Output the [X, Y] coordinate of the center of the cell containing the given text.  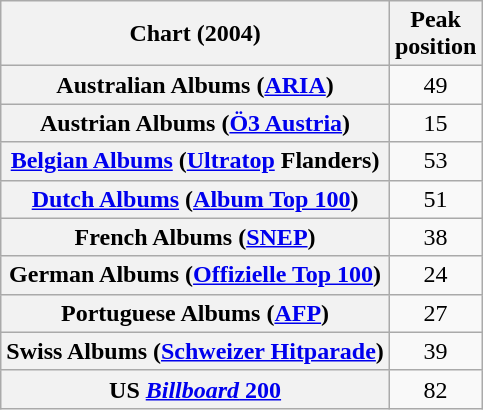
15 [435, 123]
Portuguese Albums (AFP) [196, 313]
24 [435, 275]
Australian Albums (ARIA) [196, 85]
82 [435, 389]
Peakposition [435, 34]
Dutch Albums (Album Top 100) [196, 199]
US Billboard 200 [196, 389]
Belgian Albums (Ultratop Flanders) [196, 161]
38 [435, 237]
49 [435, 85]
51 [435, 199]
53 [435, 161]
Chart (2004) [196, 34]
Swiss Albums (Schweizer Hitparade) [196, 351]
French Albums (SNEP) [196, 237]
Austrian Albums (Ö3 Austria) [196, 123]
39 [435, 351]
German Albums (Offizielle Top 100) [196, 275]
27 [435, 313]
